For the text-containing cell, return its midpoint in (x, y) coordinate format. 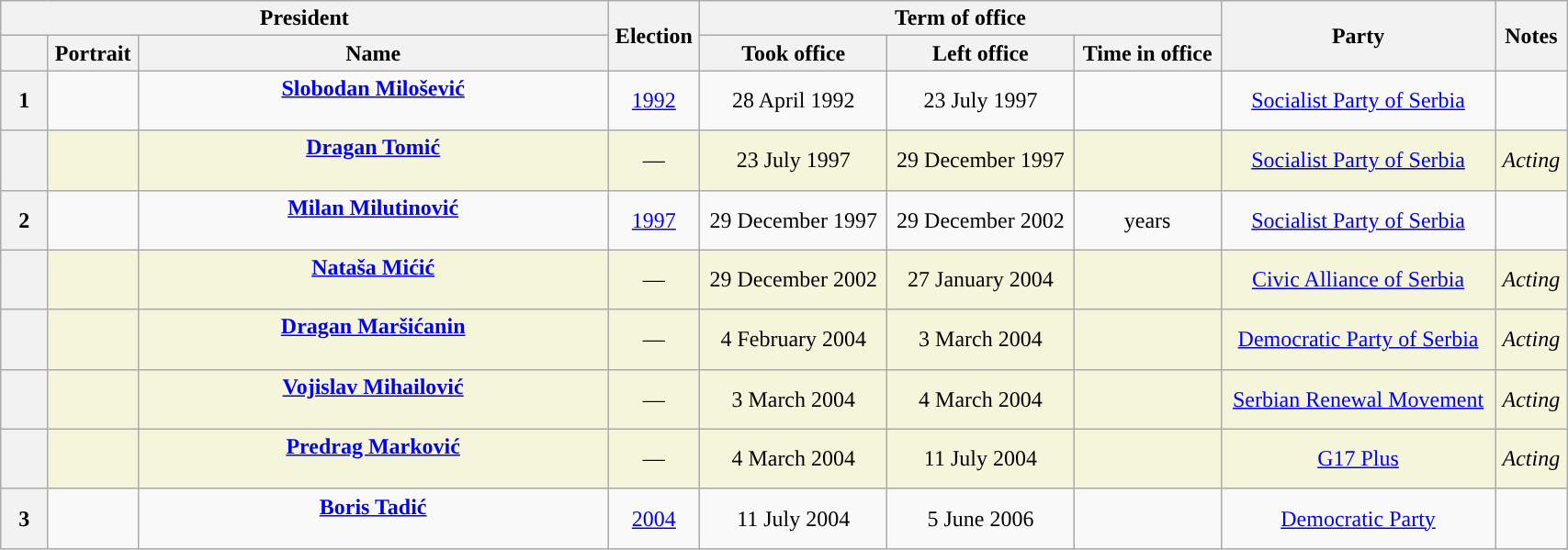
4 February 2004 (794, 340)
28 April 1992 (794, 101)
Term of office (961, 18)
Serbian Renewal Movement (1358, 398)
Democratic Party of Serbia (1358, 340)
Took office (794, 53)
Portrait (94, 53)
Slobodan Milošević (373, 101)
1 (24, 101)
3 (24, 518)
Name (373, 53)
Dragan Maršićanin (373, 340)
G17 Plus (1358, 459)
Party (1358, 36)
Nataša Mićić (373, 279)
Vojislav Mihailović (373, 398)
Predrag Marković (373, 459)
years (1147, 220)
5 June 2006 (981, 518)
27 January 2004 (981, 279)
Democratic Party (1358, 518)
Left office (981, 53)
2004 (654, 518)
President (305, 18)
Milan Milutinović (373, 220)
Dragan Tomić (373, 160)
Boris Tadić (373, 518)
1992 (654, 101)
Time in office (1147, 53)
Civic Alliance of Serbia (1358, 279)
2 (24, 220)
Election (654, 36)
1997 (654, 220)
Notes (1531, 36)
